Search for the cell housing the specified text and yield its (X, Y) center coordinate. 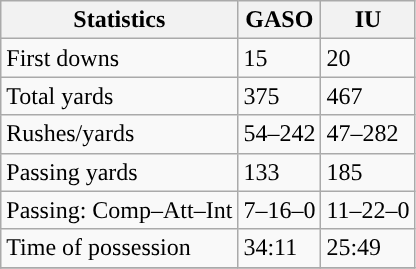
Statistics (120, 20)
11–22–0 (368, 210)
GASO (280, 20)
Rushes/yards (120, 134)
First downs (120, 58)
20 (368, 58)
467 (368, 96)
Passing: Comp–Att–Int (120, 210)
133 (280, 172)
34:11 (280, 248)
25:49 (368, 248)
375 (280, 96)
Passing yards (120, 172)
54–242 (280, 134)
Total yards (120, 96)
Time of possession (120, 248)
IU (368, 20)
15 (280, 58)
185 (368, 172)
7–16–0 (280, 210)
47–282 (368, 134)
